Identify which cell holds the provided text, then report its [x, y] central coordinate. 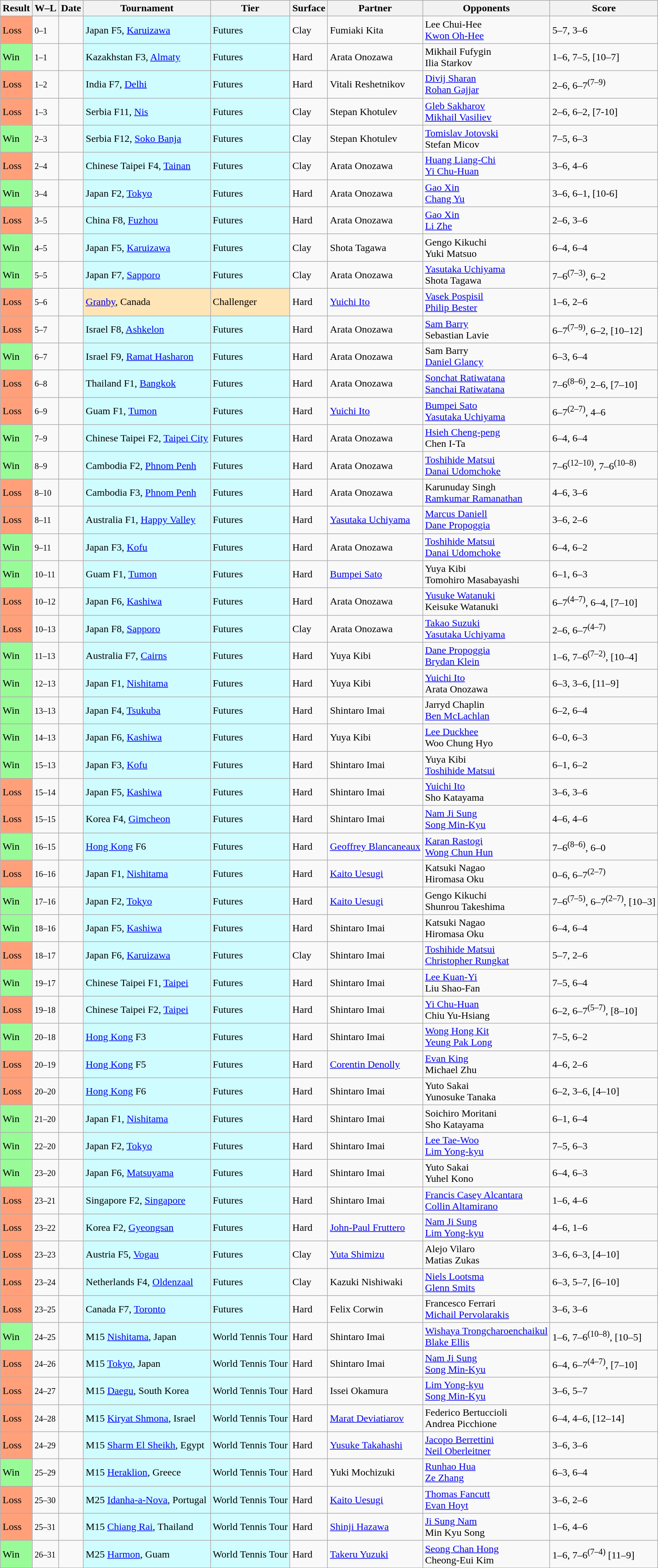
8–10 [45, 493]
Karan Rastogi Wong Chun Hun [486, 847]
Chinese Taipei F2, Taipei City [147, 438]
Chinese Taipei F2, Taipei [147, 1010]
Yasutaka Uchiyama [375, 520]
Israel F8, Ashkelon [147, 329]
6–2, 6–4 [604, 710]
8–11 [45, 520]
Vasek Pospisil Philip Bester [486, 302]
Yuya Kibi Toshihide Matsui [486, 765]
Wishaya Trongcharoenchaikul Blake Ellis [486, 1336]
3–6, 5–7 [604, 1391]
Israel F9, Ramat Hasharon [147, 356]
21–20 [45, 1119]
Chinese Taipei F4, Tainan [147, 166]
Hong Kong F3 [147, 1037]
4–5 [45, 248]
Hong Kong F5 [147, 1064]
Kazuki Nishiwaki [375, 1282]
Tomislav Jotovski Stefan Micov [486, 139]
2–3 [45, 139]
Lee Duckhee Woo Chung Hyo [486, 737]
2–4 [45, 166]
23–24 [45, 1282]
Sam Barry Sebastian Lavie [486, 329]
Australia F1, Happy Valley [147, 520]
6–2, 3–6, [4–10] [604, 1091]
Wong Hong Kit Yeung Pak Long [486, 1037]
10–13 [45, 628]
20–18 [45, 1037]
1–6, 7–6(7–4) [11–9] [604, 1554]
Netherlands F4, Oldenzaal [147, 1282]
Japan F4, Tsukuba [147, 710]
6–4, 6–3 [604, 1173]
Francis Casey Alcantara Collin Altamirano [486, 1200]
6–4, 6–2 [604, 547]
Ji Sung Nam Min Kyu Song [486, 1527]
6–9 [45, 411]
0–6, 6–7(2–7) [604, 874]
India F7, Delhi [147, 85]
2–6, 3–6 [604, 220]
Austria F5, Vogau [147, 1255]
Yi Chu-Huan Chiu Yu-Hsiang [486, 1010]
Marat Deviatiarov [375, 1418]
26–31 [45, 1554]
John-Paul Fruttero [375, 1227]
7–6(7–3), 6–2 [604, 274]
Geoffrey Blancaneaux [375, 847]
23–20 [45, 1173]
Yuto Sakai Yuhel Kono [486, 1173]
Yuto Sakai Yunosuke Tanaka [486, 1091]
Federico Bertuccioli Andrea Picchione [486, 1418]
1–1 [45, 57]
Fumiaki Kita [375, 30]
12–13 [45, 683]
Result [16, 8]
7–6(8–6), 2–6, [7–10] [604, 384]
Sonchat Ratiwatana Sanchai Ratiwatana [486, 384]
Alejo Vilaro Matias Zukas [486, 1255]
5–7, 3–6 [604, 30]
6–3, 5–7, [6–10] [604, 1282]
Dane Propoggia Brydan Klein [486, 656]
Toshihide Matsui Christopher Rungkat [486, 956]
6–0, 6–3 [604, 737]
3–4 [45, 193]
M25 Harmon, Guam [147, 1554]
Cambodia F3, Phnom Penh [147, 493]
25–30 [45, 1499]
Serbia F11, Nis [147, 111]
Thailand F1, Bangkok [147, 384]
M15 Sharm El Sheikh, Egypt [147, 1445]
24–29 [45, 1445]
6–7(4–7), 6–4, [7–10] [604, 602]
Vitali Reshetnikov [375, 85]
W–L [45, 8]
China F8, Fuzhou [147, 220]
Surface [309, 8]
Gengo Kikuchi Yuki Matsuo [486, 248]
M15 Chiang Rai, Thailand [147, 1527]
Jacopo Berrettini Neil Oberleitner [486, 1445]
Yuya Kibi Tomohiro Masabayashi [486, 574]
2–6, 6–2, [7-10] [604, 111]
3–6, 6–1, [10-6] [604, 193]
7–5, 6–2 [604, 1037]
Gleb Sakharov Mikhail Vasiliev [486, 111]
18–17 [45, 956]
Yuta Shimizu [375, 1255]
6–2, 6–7(5–7), [8–10] [604, 1010]
Takeru Yuzuki [375, 1554]
10–11 [45, 574]
Shinji Hazawa [375, 1527]
M15 Kiryat Shmona, Israel [147, 1418]
Runhao Hua Ze Zhang [486, 1473]
6–4, 4–6, [12–14] [604, 1418]
6–8 [45, 384]
6–1, 6–3 [604, 574]
18–16 [45, 928]
Partner [375, 8]
Canada F7, Toronto [147, 1309]
Yuichi Ito Sho Katayama [486, 792]
25–29 [45, 1473]
6–1, 6–4 [604, 1119]
3–5 [45, 220]
Mikhail Fufygin Ilia Starkov [486, 57]
9–11 [45, 547]
Jarryd Chaplin Ben McLachlan [486, 710]
2–6, 6–7(4–7) [604, 628]
5–5 [45, 274]
Niels Lootsma Glenn Smits [486, 1282]
11–13 [45, 656]
Tournament [147, 8]
10–12 [45, 602]
8–9 [45, 465]
22–20 [45, 1145]
Tier [250, 8]
Corentin Denolly [375, 1064]
Thomas Fancutt Evan Hoyt [486, 1499]
6–1, 6–2 [604, 765]
Divij Sharan Rohan Gajjar [486, 85]
23–21 [45, 1200]
5–6 [45, 302]
4–6, 3–6 [604, 493]
2–6, 6–7(7–9) [604, 85]
Granby, Canada [147, 302]
Yusuke Watanuki Keisuke Watanuki [486, 602]
Marcus Daniell Dane Propoggia [486, 520]
Shota Tagawa [375, 248]
Gao Xin Chang Yu [486, 193]
1–6, 7–5, [10–7] [604, 57]
Nam Ji Sung Lim Yong-kyu [486, 1227]
M25 Idanha-a-Nova, Portugal [147, 1499]
Serbia F12, Soko Banja [147, 139]
Lee Kuan-Yi Liu Shao-Fan [486, 982]
6–7(7–9), 6–2, [10–12] [604, 329]
23–23 [45, 1255]
1–6, 7–6(7–2), [10–4] [604, 656]
Challenger [250, 302]
24–25 [45, 1336]
3–6, 6–3, [4–10] [604, 1255]
Karunuday Singh Ramkumar Ramanathan [486, 493]
Opponents [486, 8]
6–7(2–7), 4–6 [604, 411]
1–6, 2–6 [604, 302]
7–5, 6–4 [604, 982]
1–2 [45, 85]
1–6, 7–6(10–8), [10–5] [604, 1336]
Korea F4, Gimcheon [147, 819]
Singapore F2, Singapore [147, 1200]
16–15 [45, 847]
Lim Yong-kyu Song Min-Kyu [486, 1391]
Korea F2, Gyeongsan [147, 1227]
24–28 [45, 1418]
Felix Corwin [375, 1309]
Lee Tae-Woo Lim Yong-kyu [486, 1145]
Japan F6, Matsuyama [147, 1173]
Issei Okamura [375, 1391]
4–6, 2–6 [604, 1064]
0–1 [45, 30]
M15 Heraklion, Greece [147, 1473]
15–14 [45, 792]
5–7, 2–6 [604, 956]
Japan F7, Sapporo [147, 274]
6–3, 3–6, [11–9] [604, 683]
Huang Liang-Chi Yi Chu-Huan [486, 166]
6–7 [45, 356]
Cambodia F2, Phnom Penh [147, 465]
7–6(12–10), 7–6(10–8) [604, 465]
5–7 [45, 329]
Gengo Kikuchi Shunrou Takeshima [486, 901]
7–6(8–6), 6–0 [604, 847]
Yuki Mochizuki [375, 1473]
20–19 [45, 1064]
Score [604, 8]
20–20 [45, 1091]
24–27 [45, 1391]
7–6(7–5), 6–7(2–7), [10–3] [604, 901]
Japan F8, Sapporo [147, 628]
M15 Tokyo, Japan [147, 1364]
Gao Xin Li Zhe [486, 220]
Takao Suzuki Yasutaka Uchiyama [486, 628]
Japan F6, Karuizawa [147, 956]
Evan King Michael Zhu [486, 1064]
19–18 [45, 1010]
17–16 [45, 901]
Date [71, 8]
16–16 [45, 874]
4–6, 4–6 [604, 819]
Francesco Ferrari Michail Pervolarakis [486, 1309]
M15 Daegu, South Korea [147, 1391]
Bumpei Sato [375, 574]
Kazakhstan F3, Almaty [147, 57]
4–6, 1–6 [604, 1227]
Yasutaka Uchiyama Shota Tagawa [486, 274]
Yuichi Ito Arata Onozawa [486, 683]
7–9 [45, 438]
6–4, 6–7(4–7), [7–10] [604, 1364]
M15 Nishitama, Japan [147, 1336]
13–13 [45, 710]
Seong Chan Hong Cheong-Eui Kim [486, 1554]
1–3 [45, 111]
Hsieh Cheng-peng Chen I-Ta [486, 438]
23–25 [45, 1309]
19–17 [45, 982]
Yusuke Takahashi [375, 1445]
24–26 [45, 1364]
15–13 [45, 765]
Chinese Taipei F1, Taipei [147, 982]
3–6, 4–6 [604, 166]
Bumpei Sato Yasutaka Uchiyama [486, 411]
Soichiro Moritani Sho Katayama [486, 1119]
14–13 [45, 737]
23–22 [45, 1227]
25–31 [45, 1527]
Lee Chui-Hee Kwon Oh-Hee [486, 30]
Sam Barry Daniel Glancy [486, 356]
15–15 [45, 819]
Australia F7, Cairns [147, 656]
